Determine the [X, Y] coordinate at the center of the cell enclosing the given text.  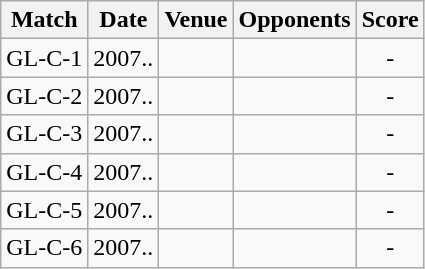
Venue [196, 20]
GL-C-1 [44, 58]
Date [124, 20]
Opponents [294, 20]
GL-C-3 [44, 134]
Score [390, 20]
GL-C-6 [44, 248]
GL-C-5 [44, 210]
Match [44, 20]
GL-C-4 [44, 172]
GL-C-2 [44, 96]
